Determine the [x, y] coordinate at the center of the cell enclosing the given text.  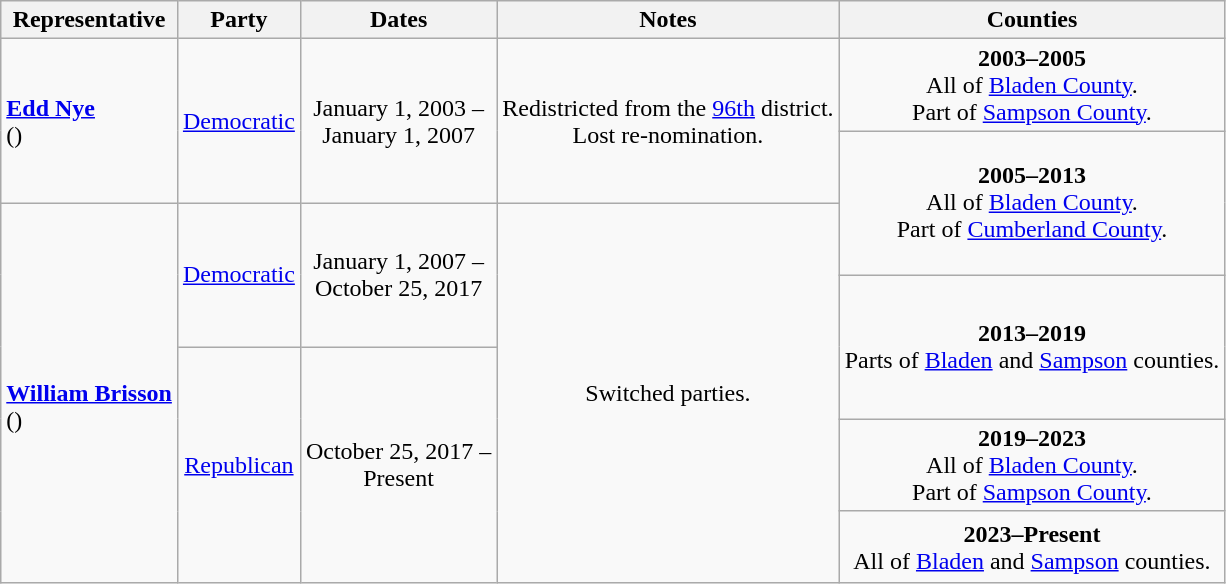
October 25, 2017 – Present [398, 465]
2019–2023 All of Bladen County. Part of Sampson County. [1032, 465]
Counties [1032, 20]
January 1, 2003 – January 1, 2007 [398, 121]
William Brisson() [90, 393]
Switched parties. [668, 393]
2023–Present All of Bladen and Sampson counties. [1032, 547]
2013–2019 Parts of Bladen and Sampson counties. [1032, 347]
Redistricted from the 96th district. Lost re-nomination. [668, 121]
January 1, 2007 – October 25, 2017 [398, 275]
Republican [238, 465]
2003–2005 All of Bladen County. Part of Sampson County. [1032, 85]
Dates [398, 20]
Edd Nye() [90, 121]
Representative [90, 20]
2005–2013 All of Bladen County. Part of Cumberland County. [1032, 203]
Notes [668, 20]
Party [238, 20]
